Extract the (x, y) coordinate from the center of the cell holding the provided text.  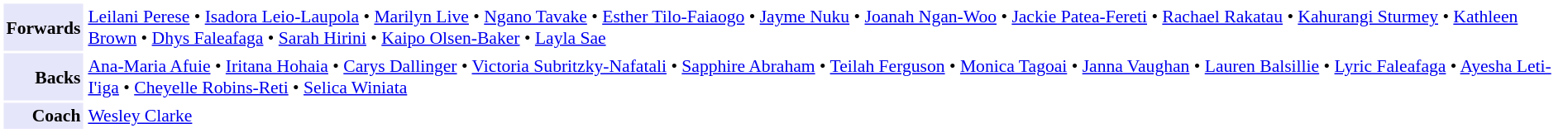
Forwards (43, 26)
Wesley Clarke (825, 116)
Backs (43, 76)
Coach (43, 116)
